Scan for the cell matching the given text and deliver its [X, Y] coordinate at center. 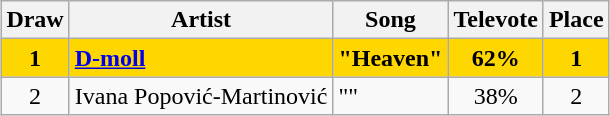
Artist [201, 20]
D-moll [201, 58]
Draw [35, 20]
Song [390, 20]
62% [496, 58]
"Heaven" [390, 58]
Ivana Popović-Martinović [201, 96]
Place [576, 20]
38% [496, 96]
"" [390, 96]
Televote [496, 20]
